Find where the given text appears and provide that cell's center as [X, Y] coordinate. 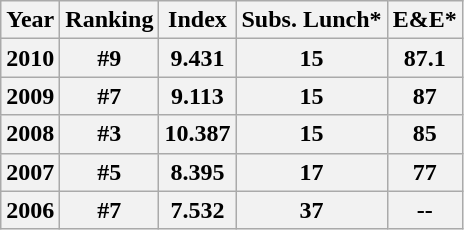
9.431 [198, 58]
37 [312, 210]
#5 [110, 172]
17 [312, 172]
2009 [30, 96]
2010 [30, 58]
2007 [30, 172]
Ranking [110, 20]
8.395 [198, 172]
85 [424, 134]
87 [424, 96]
Subs. Lunch* [312, 20]
E&E* [424, 20]
87.1 [424, 58]
Index [198, 20]
#3 [110, 134]
9.113 [198, 96]
#9 [110, 58]
2008 [30, 134]
Year [30, 20]
-- [424, 210]
10.387 [198, 134]
2006 [30, 210]
7.532 [198, 210]
77 [424, 172]
